Return [X, Y] of the center of cell containing provided text 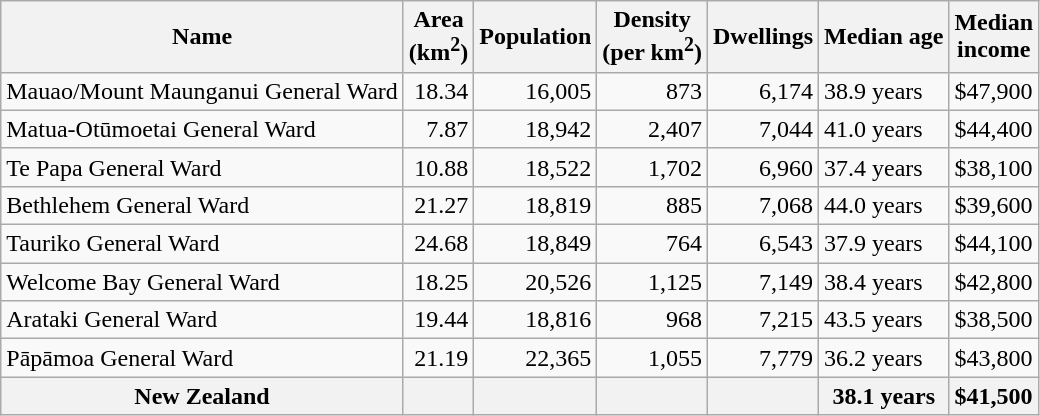
7.87 [438, 129]
$38,500 [994, 320]
Matua-Otūmoetai General Ward [202, 129]
2,407 [652, 129]
$39,600 [994, 205]
$43,800 [994, 358]
37.4 years [884, 167]
1,702 [652, 167]
Population [536, 37]
7,779 [762, 358]
18,849 [536, 244]
Dwellings [762, 37]
43.5 years [884, 320]
Medianincome [994, 37]
18.25 [438, 282]
16,005 [536, 91]
Mauao/Mount Maunganui General Ward [202, 91]
7,044 [762, 129]
18,942 [536, 129]
36.2 years [884, 358]
764 [652, 244]
Te Papa General Ward [202, 167]
873 [652, 91]
44.0 years [884, 205]
38.1 years [884, 396]
20,526 [536, 282]
Arataki General Ward [202, 320]
21.19 [438, 358]
7,215 [762, 320]
New Zealand [202, 396]
24.68 [438, 244]
18,816 [536, 320]
6,960 [762, 167]
7,149 [762, 282]
38.4 years [884, 282]
885 [652, 205]
Welcome Bay General Ward [202, 282]
21.27 [438, 205]
6,174 [762, 91]
Name [202, 37]
Pāpāmoa General Ward [202, 358]
1,125 [652, 282]
37.9 years [884, 244]
Median age [884, 37]
22,365 [536, 358]
19.44 [438, 320]
1,055 [652, 358]
$41,500 [994, 396]
Tauriko General Ward [202, 244]
41.0 years [884, 129]
38.9 years [884, 91]
18,819 [536, 205]
10.88 [438, 167]
$38,100 [994, 167]
7,068 [762, 205]
6,543 [762, 244]
Bethlehem General Ward [202, 205]
$47,900 [994, 91]
18,522 [536, 167]
$44,100 [994, 244]
18.34 [438, 91]
$44,400 [994, 129]
$42,800 [994, 282]
Area(km2) [438, 37]
968 [652, 320]
Density(per km2) [652, 37]
